For the text-containing cell, return its midpoint in (X, Y) coordinate format. 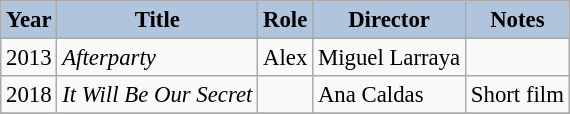
2018 (29, 95)
Title (158, 20)
Role (286, 20)
Notes (518, 20)
Alex (286, 58)
Miguel Larraya (390, 58)
2013 (29, 58)
Short film (518, 95)
Year (29, 20)
Afterparty (158, 58)
Director (390, 20)
It Will Be Our Secret (158, 95)
Ana Caldas (390, 95)
